Detect which cell encompasses the target text, then output its [x, y] center coordinate. 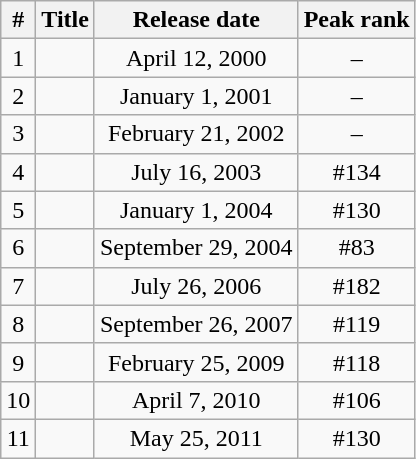
1 [18, 58]
September 26, 2007 [196, 324]
February 21, 2002 [196, 134]
2 [18, 96]
January 1, 2001 [196, 96]
#118 [356, 362]
May 25, 2011 [196, 438]
#83 [356, 248]
#182 [356, 286]
February 25, 2009 [196, 362]
# [18, 20]
11 [18, 438]
3 [18, 134]
January 1, 2004 [196, 210]
7 [18, 286]
#106 [356, 400]
9 [18, 362]
#119 [356, 324]
September 29, 2004 [196, 248]
July 26, 2006 [196, 286]
#134 [356, 172]
Release date [196, 20]
Peak rank [356, 20]
April 7, 2010 [196, 400]
8 [18, 324]
Title [66, 20]
6 [18, 248]
10 [18, 400]
5 [18, 210]
4 [18, 172]
July 16, 2003 [196, 172]
April 12, 2000 [196, 58]
